Locate the cell with the specified text and output its [x, y] center coordinate. 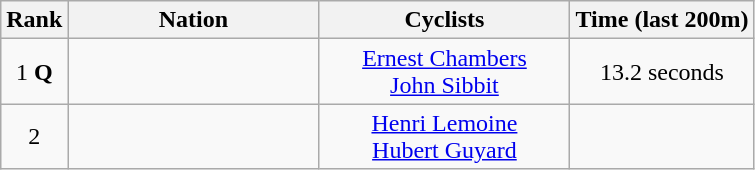
Cyclists [444, 20]
1 Q [34, 72]
Time (last 200m) [662, 20]
Nation [194, 20]
Ernest Chambers John Sibbit [444, 72]
2 [34, 136]
Rank [34, 20]
13.2 seconds [662, 72]
Henri Lemoine Hubert Guyard [444, 136]
